Scan for the cell matching the given text and deliver its (x, y) coordinate at center. 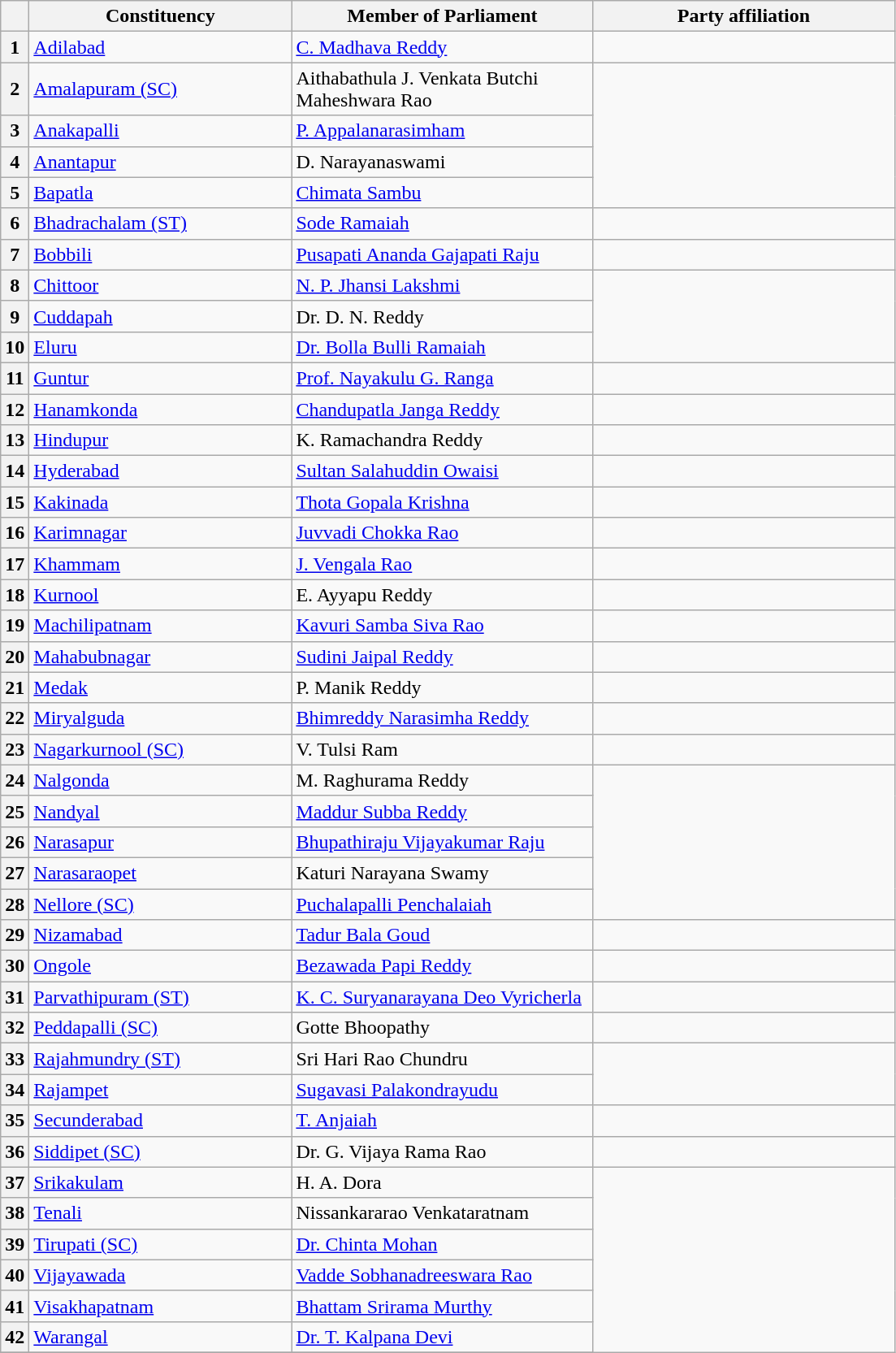
Katuri Narayana Swamy (442, 873)
27 (15, 873)
Guntur (161, 378)
Nandyal (161, 811)
39 (15, 1244)
23 (15, 749)
Chandupatla Janga Reddy (442, 409)
Khammam (161, 564)
Narasapur (161, 842)
Nissankararao Venkataratnam (442, 1213)
Juvvadi Chokka Rao (442, 533)
21 (15, 687)
38 (15, 1213)
Dr. G. Vijaya Rama Rao (442, 1151)
Vijayawada (161, 1275)
7 (15, 254)
12 (15, 409)
Parvathipuram (ST) (161, 997)
11 (15, 378)
Bhimreddy Narasimha Reddy (442, 718)
Party affiliation (744, 16)
Vadde Sobhanadreeswara Rao (442, 1275)
10 (15, 347)
V. Tulsi Ram (442, 749)
9 (15, 316)
Eluru (161, 347)
Tadur Bala Goud (442, 935)
Srikakulam (161, 1182)
Tirupati (SC) (161, 1244)
Nellore (SC) (161, 904)
Rajahmundry (ST) (161, 1059)
Dr. D. N. Reddy (442, 316)
Sultan Salahuddin Owaisi (442, 471)
Nalgonda (161, 780)
25 (15, 811)
18 (15, 595)
Prof. Nayakulu G. Ranga (442, 378)
Kakinada (161, 502)
30 (15, 966)
M. Raghurama Reddy (442, 780)
41 (15, 1306)
Bhadrachalam (ST) (161, 223)
Mahabubnagar (161, 657)
1 (15, 47)
Bhupathiraju Vijayakumar Raju (442, 842)
31 (15, 997)
Maddur Subba Reddy (442, 811)
Aithabathula J. Venkata Butchi Maheshwara Rao (442, 89)
Hyderabad (161, 471)
29 (15, 935)
35 (15, 1121)
26 (15, 842)
22 (15, 718)
Anantapur (161, 162)
Bapatla (161, 193)
20 (15, 657)
37 (15, 1182)
Puchalapalli Penchalaiah (442, 904)
Dr. Bolla Bulli Ramaiah (442, 347)
Ongole (161, 966)
Secunderabad (161, 1121)
Hanamkonda (161, 409)
Dr. T. Kalpana Devi (442, 1337)
32 (15, 1028)
40 (15, 1275)
13 (15, 440)
Adilabad (161, 47)
Dr. Chinta Mohan (442, 1244)
8 (15, 285)
15 (15, 502)
Sode Ramaiah (442, 223)
Cuddapah (161, 316)
Tenali (161, 1213)
Constituency (161, 16)
28 (15, 904)
Bobbili (161, 254)
Pusapati Ananda Gajapati Raju (442, 254)
Kurnool (161, 595)
Chittoor (161, 285)
Nagarkurnool (SC) (161, 749)
19 (15, 626)
C. Madhava Reddy (442, 47)
P. Manik Reddy (442, 687)
N. P. Jhansi Lakshmi (442, 285)
2 (15, 89)
Kavuri Samba Siva Rao (442, 626)
Anakapalli (161, 131)
4 (15, 162)
Siddipet (SC) (161, 1151)
Gotte Bhoopathy (442, 1028)
K. Ramachandra Reddy (442, 440)
Medak (161, 687)
Narasaraopet (161, 873)
P. Appalanarasimham (442, 131)
24 (15, 780)
Chimata Sambu (442, 193)
42 (15, 1337)
Amalapuram (SC) (161, 89)
Nizamabad (161, 935)
Bhattam Srirama Murthy (442, 1306)
H. A. Dora (442, 1182)
Thota Gopala Krishna (442, 502)
K. C. Suryanarayana Deo Vyricherla (442, 997)
Sudini Jaipal Reddy (442, 657)
Visakhapatnam (161, 1306)
Warangal (161, 1337)
Karimnagar (161, 533)
Sri Hari Rao Chundru (442, 1059)
6 (15, 223)
17 (15, 564)
Miryalguda (161, 718)
Hindupur (161, 440)
36 (15, 1151)
D. Narayanaswami (442, 162)
Sugavasi Palakondrayudu (442, 1090)
3 (15, 131)
5 (15, 193)
14 (15, 471)
33 (15, 1059)
Member of Parliament (442, 16)
T. Anjaiah (442, 1121)
Rajampet (161, 1090)
J. Vengala Rao (442, 564)
16 (15, 533)
Peddapalli (SC) (161, 1028)
34 (15, 1090)
E. Ayyapu Reddy (442, 595)
Machilipatnam (161, 626)
Bezawada Papi Reddy (442, 966)
